Provide the (x, y) coordinate of the cell's center where the given text is located.  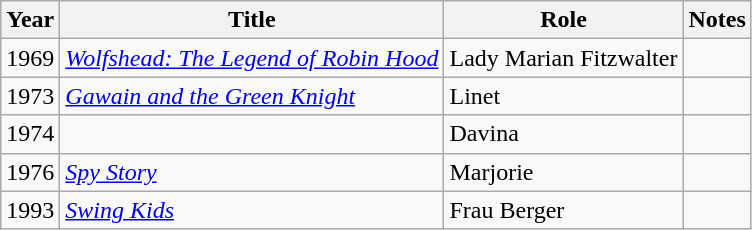
Lady Marian Fitzwalter (564, 58)
1976 (30, 172)
1969 (30, 58)
Year (30, 20)
Marjorie (564, 172)
Wolfshead: The Legend of Robin Hood (252, 58)
Swing Kids (252, 210)
Frau Berger (564, 210)
Gawain and the Green Knight (252, 96)
Notes (717, 20)
1973 (30, 96)
Davina (564, 134)
1993 (30, 210)
Role (564, 20)
1974 (30, 134)
Title (252, 20)
Linet (564, 96)
Spy Story (252, 172)
